Determine the [X, Y] coordinate at the center of the cell enclosing the given text.  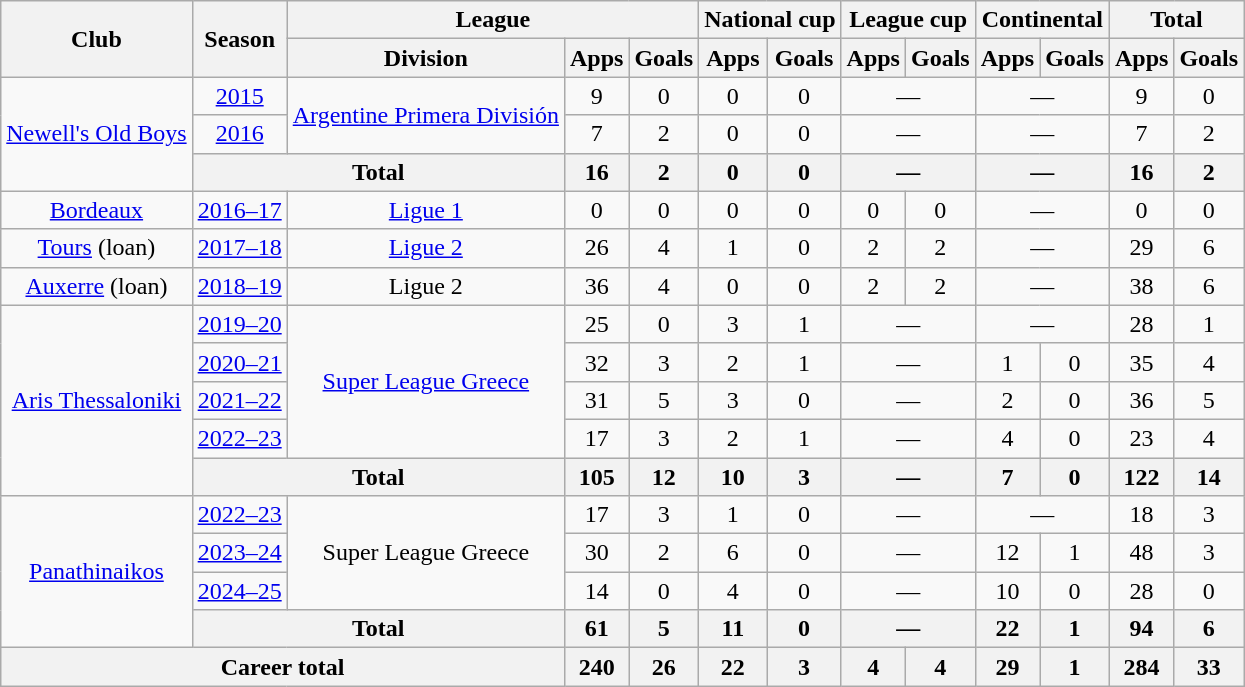
18 [1141, 515]
30 [596, 553]
2023–24 [240, 553]
122 [1141, 477]
48 [1141, 553]
2018–19 [240, 286]
League [492, 20]
Newell's Old Boys [96, 134]
105 [596, 477]
Panathinaikos [96, 572]
Argentine Primera División [426, 115]
2016 [240, 134]
25 [596, 324]
2017–18 [240, 248]
2020–21 [240, 362]
38 [1141, 286]
31 [596, 400]
2019–20 [240, 324]
33 [1209, 667]
2016–17 [240, 210]
Aris Thessaloniki [96, 400]
61 [596, 629]
Club [96, 39]
11 [733, 629]
23 [1141, 438]
Division [426, 58]
Tours (loan) [96, 248]
League cup [908, 20]
Auxerre (loan) [96, 286]
94 [1141, 629]
Bordeaux [96, 210]
2021–22 [240, 400]
Continental [1042, 20]
2024–25 [240, 591]
Career total [283, 667]
Season [240, 39]
284 [1141, 667]
240 [596, 667]
2015 [240, 96]
32 [596, 362]
35 [1141, 362]
Ligue 1 [426, 210]
National cup [770, 20]
